Determine the (X, Y) coordinate at the center of the cell enclosing the given text.  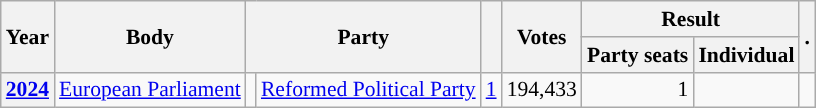
Individual (746, 55)
Party (364, 36)
European Parliament (150, 90)
Year (28, 36)
Reformed Political Party (368, 90)
2024 (28, 90)
Body (150, 36)
. (807, 36)
194,433 (542, 90)
Party seats (638, 55)
Result (691, 19)
Votes (542, 36)
